Return [X, Y] of the center of cell containing provided text 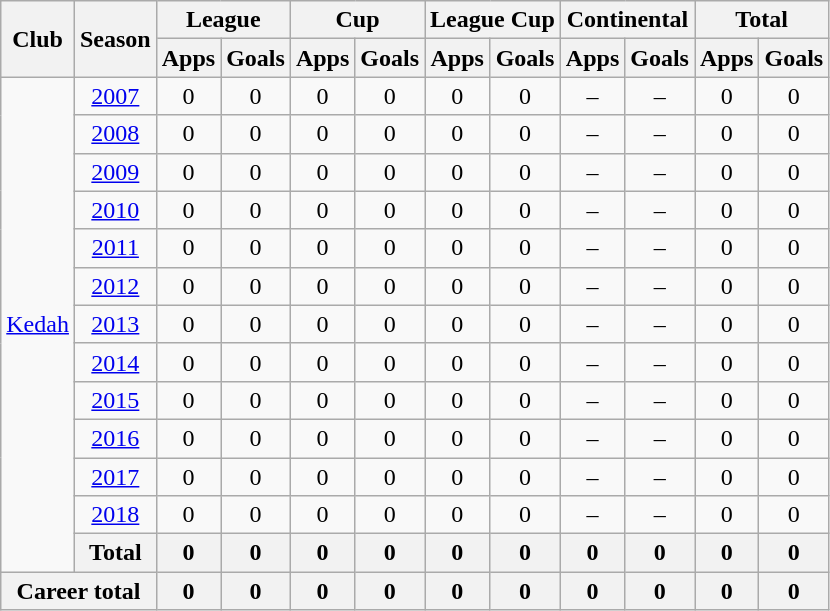
League Cup [493, 20]
Cup [357, 20]
2009 [115, 172]
Club [38, 39]
2010 [115, 210]
Continental [627, 20]
2016 [115, 438]
2013 [115, 324]
2015 [115, 400]
2007 [115, 96]
Season [115, 39]
2017 [115, 477]
2008 [115, 134]
League [223, 20]
Kedah [38, 324]
2014 [115, 362]
2018 [115, 515]
Career total [78, 591]
2012 [115, 286]
2011 [115, 248]
